Provide the (x, y) coordinate of the cell's center where the given text is located.  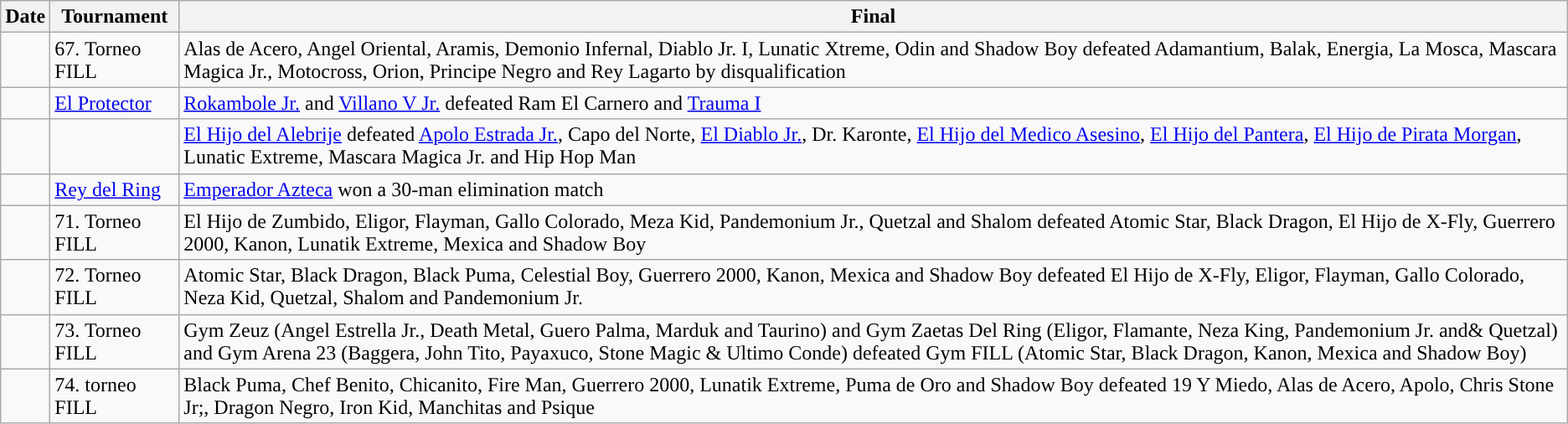
74. torneo FILL (115, 396)
67. Torneo FILL (115, 60)
Date (25, 17)
El Protector (115, 103)
Tournament (115, 17)
72. Torneo FILL (115, 287)
Emperador Azteca won a 30-man elimination match (873, 189)
Final (873, 17)
Rey del Ring (115, 189)
71. Torneo FILL (115, 233)
Rokambole Jr. and Villano V Jr. defeated Ram El Carnero and Trauma I (873, 103)
73. Torneo FILL (115, 342)
